Detect which cell encompasses the target text, then output its (x, y) center coordinate. 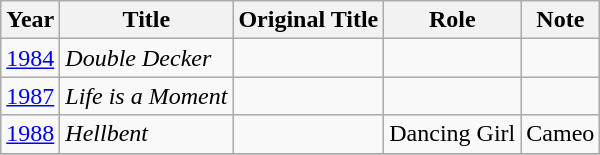
Dancing Girl (452, 134)
Original Title (308, 20)
1988 (30, 134)
Hellbent (146, 134)
Cameo (560, 134)
Note (560, 20)
1984 (30, 58)
Role (452, 20)
Life is a Moment (146, 96)
Double Decker (146, 58)
1987 (30, 96)
Year (30, 20)
Title (146, 20)
